Locate the cell with the specified text and output its (X, Y) center coordinate. 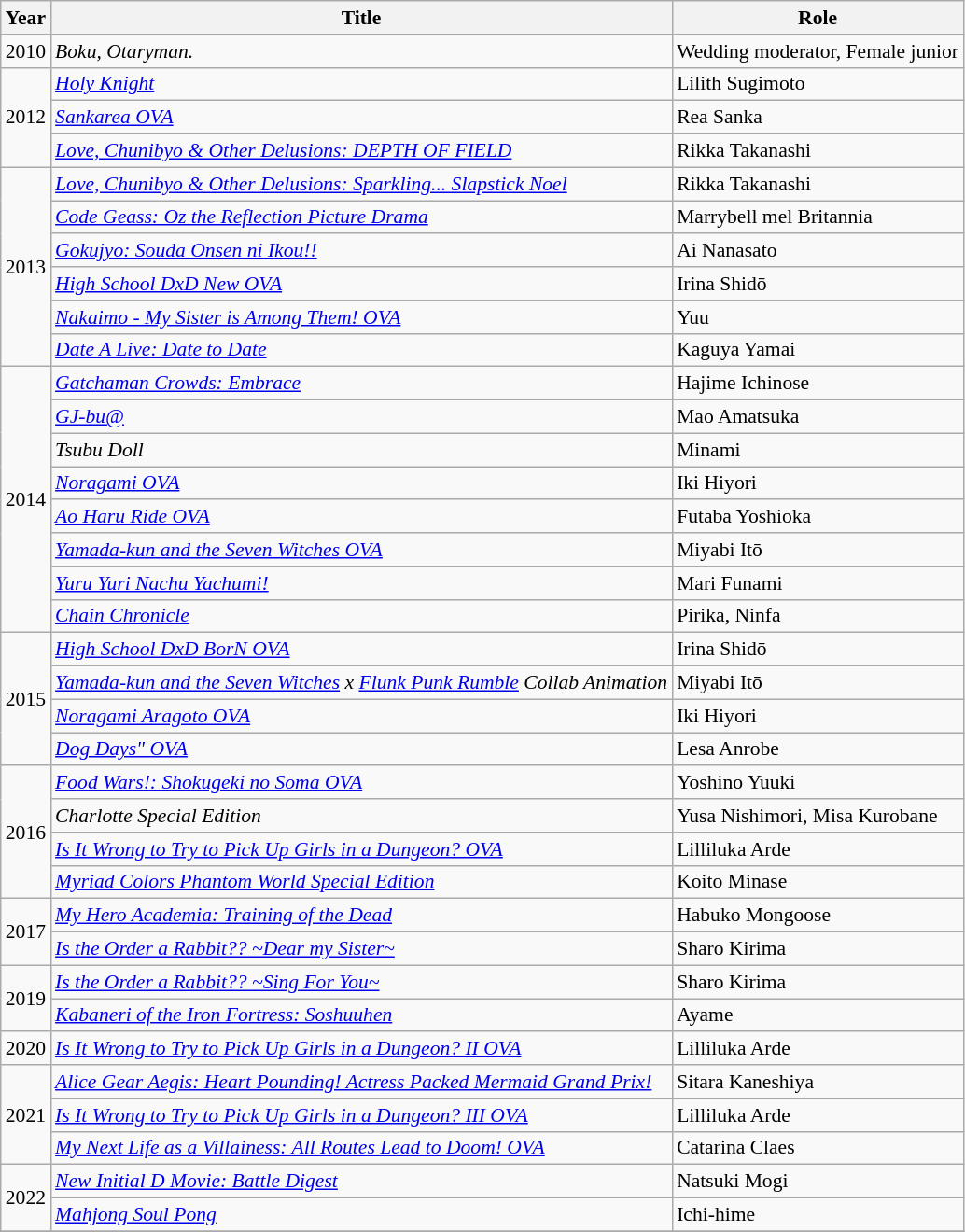
Minami (818, 450)
Mari Funami (818, 583)
Wedding moderator, Female junior (818, 51)
Marrybell mel Britannia (818, 217)
2015 (26, 699)
2010 (26, 51)
My Hero Academia: Training of the Dead (361, 916)
Hajime Ichinose (818, 384)
Ichi-hime (818, 1215)
Mahjong Soul Pong (361, 1215)
Is the Order a Rabbit?? ~Sing For You~ (361, 982)
2013 (26, 267)
2021 (26, 1114)
2012 (26, 118)
Yoshino Yuuki (818, 783)
Gatchaman Crowds: Embrace (361, 384)
Yuru Yuri Nachu Yachumi! (361, 583)
Myriad Colors Phantom World Special Edition (361, 882)
Is It Wrong to Try to Pick Up Girls in a Dungeon? III OVA (361, 1115)
Sankarea OVA (361, 118)
Ao Haru Ride OVA (361, 517)
2020 (26, 1049)
Year (26, 18)
Noragami OVA (361, 483)
2016 (26, 833)
Kaguya Yamai (818, 350)
Kabaneri of the Iron Fortress: Soshuuhen (361, 1015)
Role (818, 18)
Dog Days" OVA (361, 749)
Love, Chunibyo & Other Delusions: DEPTH OF FIELD (361, 151)
Charlotte Special Edition (361, 816)
2014 (26, 500)
Noragami Aragoto OVA (361, 716)
Boku, Otaryman. (361, 51)
Catarina Claes (818, 1148)
Date A Live: Date to Date (361, 350)
Mao Amatsuka (818, 417)
Alice Gear Aegis: Heart Pounding! Actress Packed Mermaid Grand Prix! (361, 1082)
Ayame (818, 1015)
High School DxD BorN OVA (361, 650)
Is It Wrong to Try to Pick Up Girls in a Dungeon? OVA (361, 849)
Is It Wrong to Try to Pick Up Girls in a Dungeon? II OVA (361, 1049)
Lilith Sugimoto (818, 84)
Chain Chronicle (361, 616)
Holy Knight (361, 84)
Is the Order a Rabbit?? ~Dear my Sister~ (361, 949)
Gokujyo: Souda Onsen ni Ikou!! (361, 251)
2019 (26, 999)
Lesa Anrobe (818, 749)
2017 (26, 931)
GJ-bu@ (361, 417)
Koito Minase (818, 882)
Sitara Kaneshiya (818, 1082)
Nakaimo - My Sister is Among Them! OVA (361, 317)
Yamada-kun and the Seven Witches x Flunk Punk Rumble Collab Animation (361, 683)
Code Geass: Oz the Reflection Picture Drama (361, 217)
Habuko Mongoose (818, 916)
Futaba Yoshioka (818, 517)
Rea Sanka (818, 118)
Food Wars!: Shokugeki no Soma OVA (361, 783)
Yusa Nishimori, Misa Kurobane (818, 816)
Yamada-kun and the Seven Witches OVA (361, 550)
Natsuki Mogi (818, 1182)
Love, Chunibyo & Other Delusions: Sparkling... Slapstick Noel (361, 184)
2022 (26, 1198)
Title (361, 18)
My Next Life as a Villainess: All Routes Lead to Doom! OVA (361, 1148)
Yuu (818, 317)
Ai Nanasato (818, 251)
Tsubu Doll (361, 450)
High School DxD New OVA (361, 284)
Pirika, Ninfa (818, 616)
New Initial D Movie: Battle Digest (361, 1182)
